From the cell containing the given text, extract its center point as [x, y] coordinate. 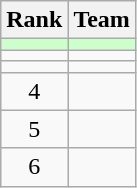
Rank [34, 20]
Team [102, 20]
5 [34, 129]
6 [34, 167]
4 [34, 91]
